Locate the cell with the specified text and output its [x, y] center coordinate. 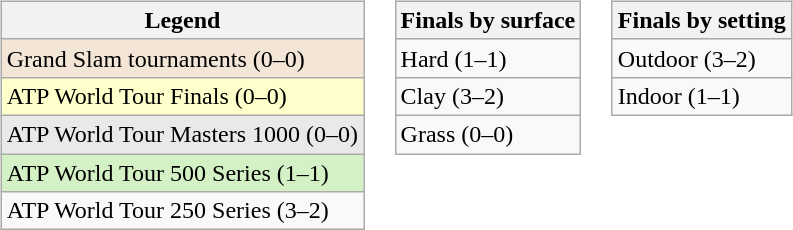
Outdoor (3–2) [702, 58]
ATP World Tour 250 Series (3–2) [182, 211]
ATP World Tour Masters 1000 (0–0) [182, 134]
Clay (3–2) [488, 96]
Finals by setting [702, 20]
Hard (1–1) [488, 58]
Finals by surface [488, 20]
ATP World Tour Finals (0–0) [182, 96]
Legend [182, 20]
ATP World Tour 500 Series (1–1) [182, 173]
Grand Slam tournaments (0–0) [182, 58]
Indoor (1–1) [702, 96]
Grass (0–0) [488, 134]
